Return the (x, y) coordinate for the center point of the cell that contains the specified text.  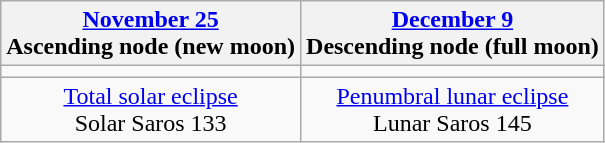
November 25Ascending node (new moon) (151, 34)
Total solar eclipseSolar Saros 133 (151, 110)
Penumbral lunar eclipseLunar Saros 145 (453, 110)
December 9Descending node (full moon) (453, 34)
